Identify which cell holds the provided text, then report its (x, y) central coordinate. 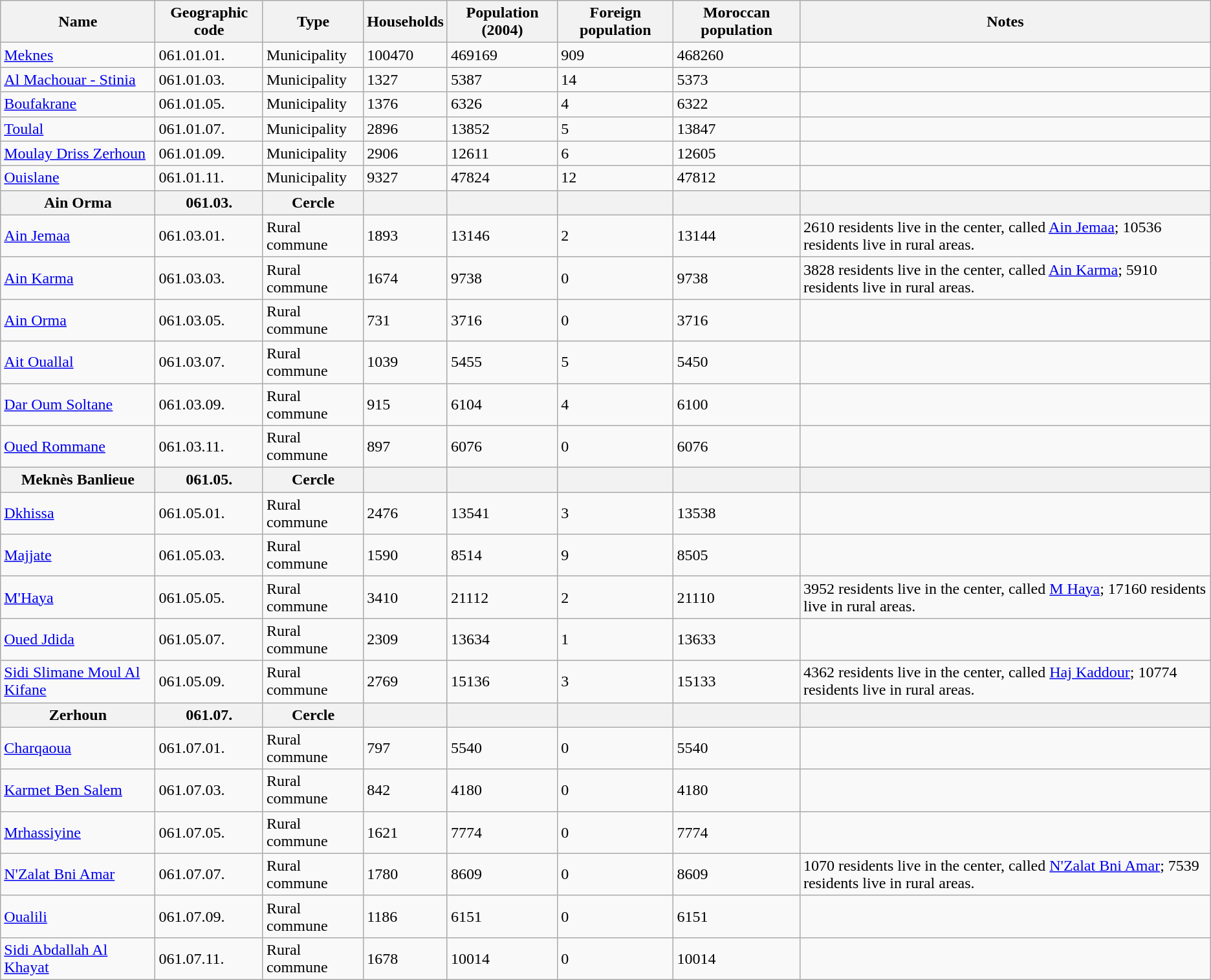
Boufakrane (78, 104)
061.07.01. (209, 748)
Dkhissa (78, 514)
061.05.01. (209, 514)
061.07. (209, 715)
1070 residents live in the center, called N'Zalat Bni Amar; 7539 residents live in rural areas. (1005, 875)
061.01.01. (209, 55)
Type (313, 22)
Sidi Slimane Moul Al Kifane (78, 682)
47824 (502, 178)
1186 (406, 916)
13633 (736, 639)
13144 (736, 235)
061.07.05. (209, 832)
061.07.09. (209, 916)
47812 (736, 178)
1327 (406, 80)
2769 (406, 682)
4362 residents live in the center, called Haj Kaddour; 10774 residents live in rural areas. (1005, 682)
061.05.09. (209, 682)
Ait Ouallal (78, 362)
Zerhoun (78, 715)
1678 (406, 959)
061.05.07. (209, 639)
100470 (406, 55)
13634 (502, 639)
061.05.05. (209, 598)
061.03.01. (209, 235)
1590 (406, 555)
061.03.05. (209, 320)
468260 (736, 55)
12611 (502, 153)
3952 residents live in the center, called M Haya; 17160 residents live in rural areas. (1005, 598)
5387 (502, 80)
Moroccan population (736, 22)
1376 (406, 104)
3410 (406, 598)
21112 (502, 598)
6 (616, 153)
13541 (502, 514)
469169 (502, 55)
Majjate (78, 555)
9 (616, 555)
5455 (502, 362)
2906 (406, 153)
21110 (736, 598)
13146 (502, 235)
Dar Oum Soltane (78, 404)
061.01.11. (209, 178)
842 (406, 790)
13538 (736, 514)
Oued Jdida (78, 639)
2309 (406, 639)
061.03.03. (209, 278)
3828 residents live in the center, called Ain Karma; 5910 residents live in rural areas. (1005, 278)
061.01.05. (209, 104)
1 (616, 639)
Moulay Driss Zerhoun (78, 153)
061.03.09. (209, 404)
061.01.09. (209, 153)
061.03. (209, 202)
061.01.07. (209, 129)
Name (78, 22)
N'Zalat Bni Amar (78, 875)
1674 (406, 278)
797 (406, 748)
8514 (502, 555)
5450 (736, 362)
909 (616, 55)
Ouislane (78, 178)
Ain Karma (78, 278)
2896 (406, 129)
Al Machouar - Stinia (78, 80)
731 (406, 320)
Meknes (78, 55)
2476 (406, 514)
6322 (736, 104)
Mrhassiyine (78, 832)
13847 (736, 129)
061.05.03. (209, 555)
061.07.07. (209, 875)
Oualili (78, 916)
6100 (736, 404)
M'Haya (78, 598)
6326 (502, 104)
6104 (502, 404)
Foreign population (616, 22)
1039 (406, 362)
9327 (406, 178)
2610 residents live in the center, called Ain Jemaa; 10536 residents live in rural areas. (1005, 235)
Karmet Ben Salem (78, 790)
897 (406, 446)
Geographic code (209, 22)
13852 (502, 129)
Population (2004) (502, 22)
Charqaoua (78, 748)
Notes (1005, 22)
Ain Jemaa (78, 235)
Meknès Banlieue (78, 480)
Households (406, 22)
12605 (736, 153)
1893 (406, 235)
1621 (406, 832)
15136 (502, 682)
14 (616, 80)
061.01.03. (209, 80)
061.07.03. (209, 790)
8505 (736, 555)
12 (616, 178)
061.03.11. (209, 446)
1780 (406, 875)
15133 (736, 682)
061.03.07. (209, 362)
061.05. (209, 480)
5373 (736, 80)
061.07.11. (209, 959)
Toulal (78, 129)
915 (406, 404)
Sidi Abdallah Al Khayat (78, 959)
Oued Rommane (78, 446)
